Locate the cell with the specified text and output its [x, y] center coordinate. 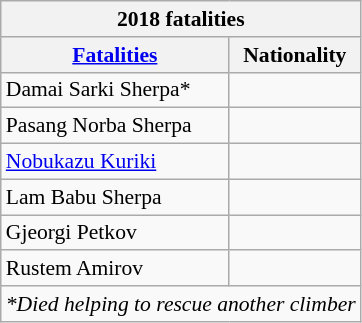
Gjeorgi Petkov [115, 233]
2018 fatalities [181, 19]
Fatalities [115, 55]
Rustem Amirov [115, 269]
Damai Sarki Sherpa* [115, 90]
Nationality [295, 55]
*Died helping to rescue another climber [181, 304]
Lam Babu Sherpa [115, 197]
Nobukazu Kuriki [115, 162]
Pasang Norba Sherpa [115, 126]
